Capture the cell that displays the provided text and extract its (X, Y) central coordinate. 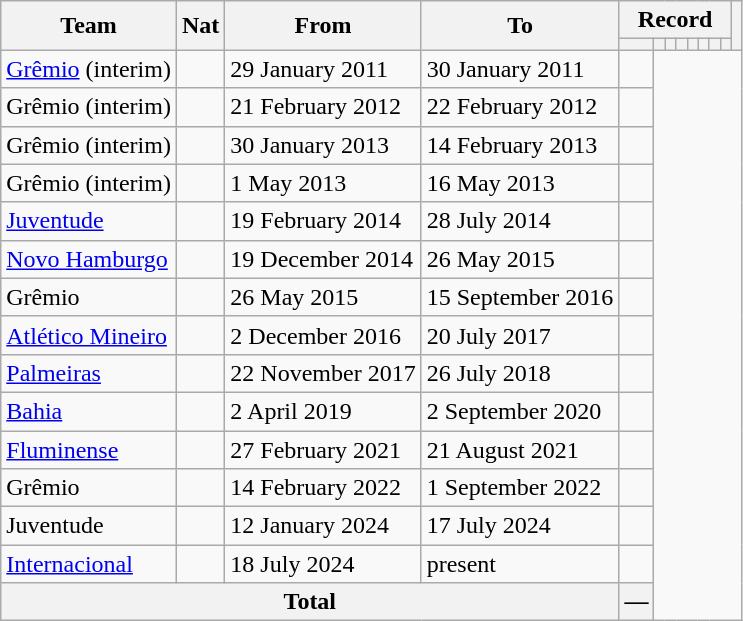
To (520, 26)
19 December 2014 (323, 259)
30 January 2011 (520, 69)
12 January 2024 (323, 526)
Palmeiras (89, 373)
16 May 2013 (520, 183)
Team (89, 26)
15 September 2016 (520, 297)
From (323, 26)
Fluminense (89, 449)
present (520, 564)
1 May 2013 (323, 183)
28 July 2014 (520, 221)
21 February 2012 (323, 107)
— (636, 602)
30 January 2013 (323, 145)
2 September 2020 (520, 411)
21 August 2021 (520, 449)
Atlético Mineiro (89, 335)
Bahia (89, 411)
26 July 2018 (520, 373)
14 February 2013 (520, 145)
2 April 2019 (323, 411)
22 February 2012 (520, 107)
Total (310, 602)
Internacional (89, 564)
1 September 2022 (520, 488)
20 July 2017 (520, 335)
29 January 2011 (323, 69)
17 July 2024 (520, 526)
Nat (200, 26)
27 February 2021 (323, 449)
22 November 2017 (323, 373)
14 February 2022 (323, 488)
19 February 2014 (323, 221)
Novo Hamburgo (89, 259)
18 July 2024 (323, 564)
2 December 2016 (323, 335)
Record (675, 20)
